Locate the cell with the specified text and output its (X, Y) center coordinate. 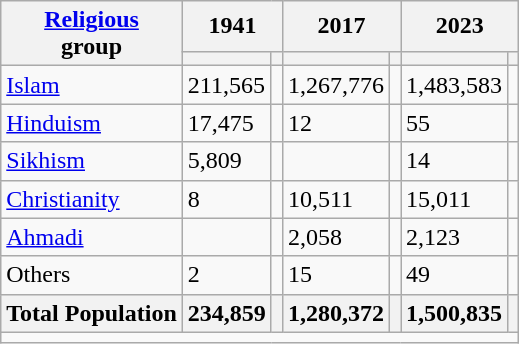
2,058 (336, 237)
1,280,372 (336, 313)
Christianity (92, 199)
49 (454, 275)
15,011 (454, 199)
Others (92, 275)
1941 (232, 26)
2023 (460, 26)
10,511 (336, 199)
5,809 (226, 161)
17,475 (226, 123)
Total Population (92, 313)
1,267,776 (336, 85)
14 (454, 161)
Sikhism (92, 161)
2 (226, 275)
2017 (341, 26)
Ahmadi (92, 237)
1,500,835 (454, 313)
Islam (92, 85)
12 (336, 123)
8 (226, 199)
234,859 (226, 313)
Hinduism (92, 123)
15 (336, 275)
55 (454, 123)
2,123 (454, 237)
Religiousgroup (92, 34)
1,483,583 (454, 85)
211,565 (226, 85)
